Output the [x, y] coordinate of the center of the cell containing the given text.  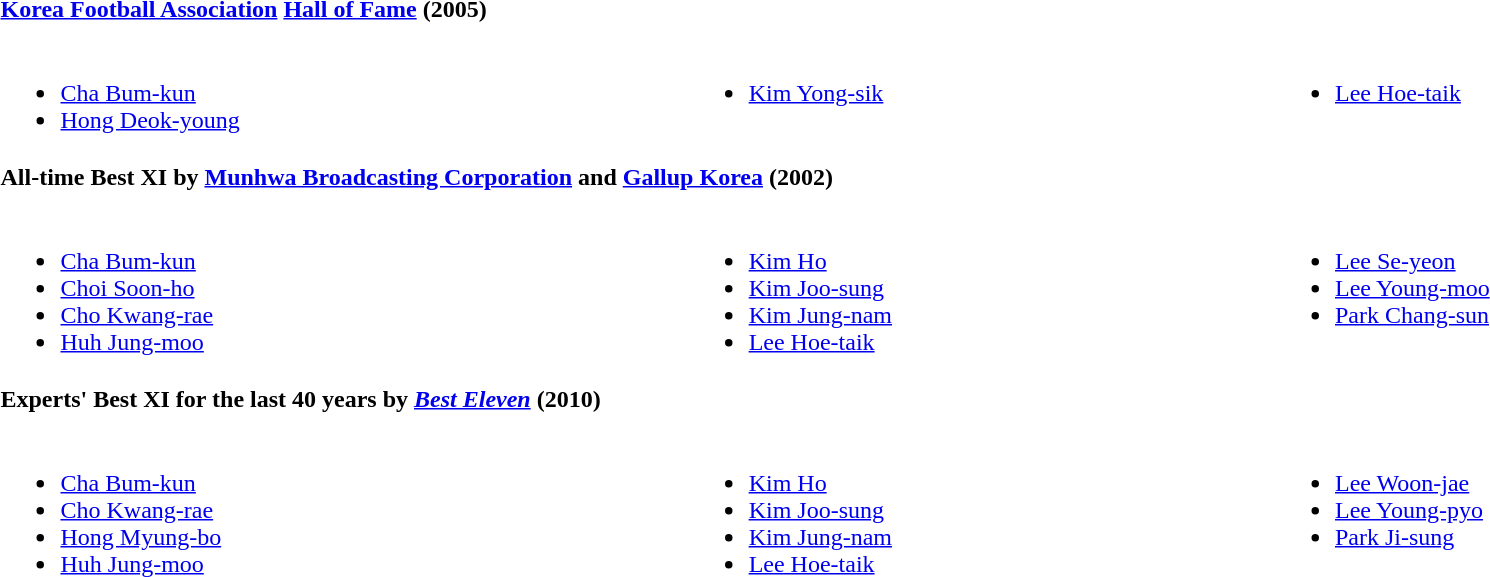
Kim Yong-sik [978, 93]
Kim HoKim Joo-sungKim Jung-namLee Hoe-taik [978, 288]
